From the cell containing the given text, extract its center point as (x, y) coordinate. 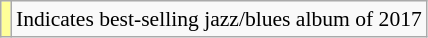
Indicates best-selling jazz/blues album of 2017 (219, 19)
